Provide the (x, y) coordinate of the cell's center where the given text is located.  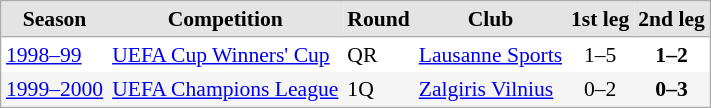
1–2 (672, 55)
UEFA Cup Winners' Cup (226, 55)
Zalgiris Vilnius (490, 89)
1st leg (600, 20)
Season (55, 20)
1999–2000 (55, 89)
QR (378, 55)
Competition (226, 20)
1998–99 (55, 55)
UEFA Champions League (226, 89)
0–3 (672, 89)
Round (378, 20)
2nd leg (672, 20)
0–2 (600, 89)
Club (490, 20)
1Q (378, 89)
Lausanne Sports (490, 55)
1–5 (600, 55)
